From the cell containing the given text, extract its center point as [x, y] coordinate. 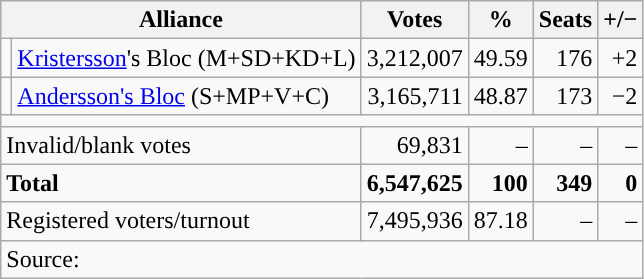
7,495,936 [414, 221]
−2 [620, 96]
+2 [620, 58]
176 [565, 58]
100 [500, 183]
Registered voters/turnout [181, 221]
173 [565, 96]
6,547,625 [414, 183]
Kristersson's Bloc (M+SD+KD+L) [186, 58]
49.59 [500, 58]
87.18 [500, 221]
Alliance [181, 20]
Votes [414, 20]
Andersson's Bloc (S+MP+V+C) [186, 96]
Seats [565, 20]
Source: [322, 259]
349 [565, 183]
Total [181, 183]
+/− [620, 20]
0 [620, 183]
69,831 [414, 145]
48.87 [500, 96]
Invalid/blank votes [181, 145]
% [500, 20]
3,165,711 [414, 96]
3,212,007 [414, 58]
